Determine the (x, y) coordinate at the center of the cell enclosing the given text.  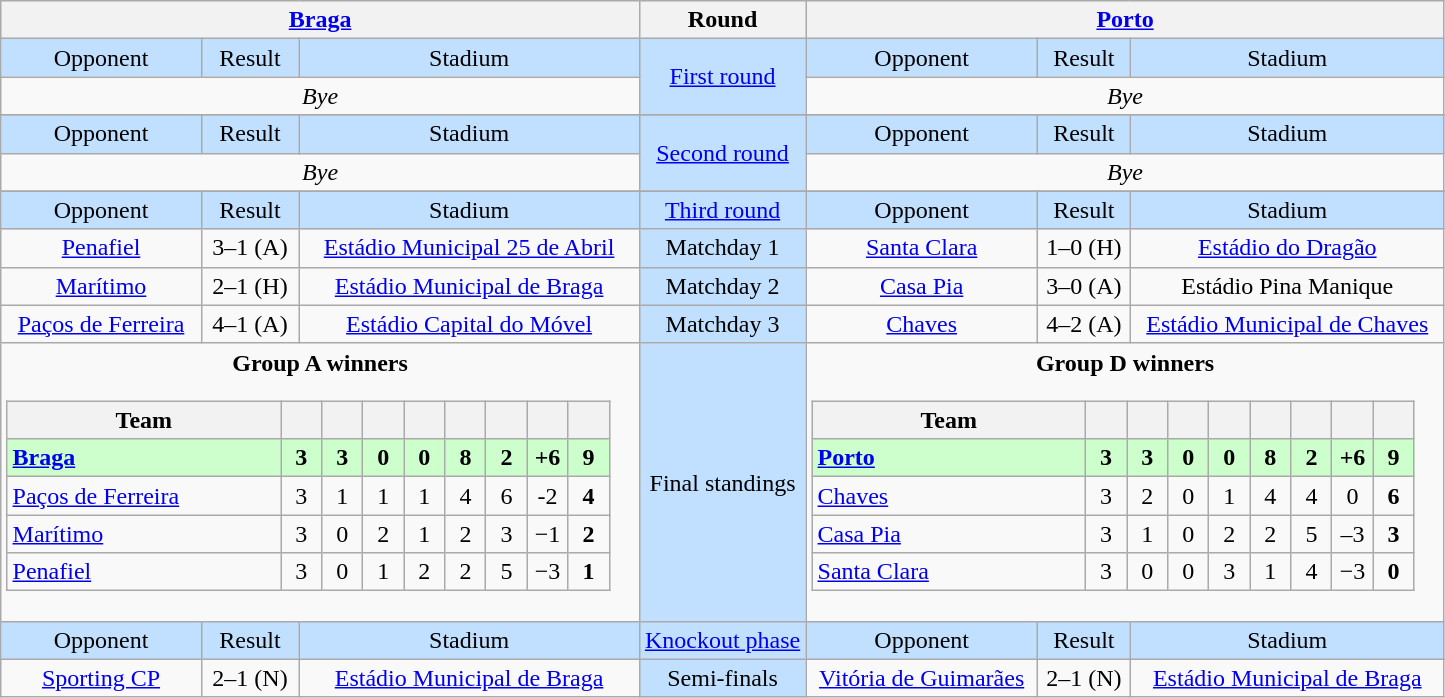
−1 (548, 534)
4–1 (A) (250, 324)
Final standings (722, 482)
Matchday 1 (722, 248)
Matchday 2 (722, 286)
Round (722, 20)
Second round (722, 153)
-2 (548, 496)
Knockout phase (722, 640)
1–0 (H) (1084, 248)
–3 (1352, 534)
Group A winners Team Braga 3 3 0 0 8 2 +6 9 Paços de Ferreira 3 1 1 1 4 6 -2 4 Marítimo 3 0 2 1 2 3 −1 2 Penafiel 3 0 1 2 2 5 −3 1 (320, 482)
Sporting CP (102, 678)
4–2 (A) (1084, 324)
Estádio do Dragão (1287, 248)
Matchday 3 (722, 324)
Estádio Municipal 25 de Abril (470, 248)
3–1 (A) (250, 248)
Group D winners Team Porto 3 3 0 0 8 2 +6 9 Chaves 3 2 0 1 4 4 0 6 Casa Pia 3 1 0 2 2 5 –3 3 Santa Clara 3 0 0 3 1 4 −3 0 (1126, 482)
Estádio Pina Manique (1287, 286)
Estádio Municipal de Chaves (1287, 324)
2–1 (H) (250, 286)
Third round (722, 210)
Vitória de Guimarães (922, 678)
Semi-finals (722, 678)
3–0 (A) (1084, 286)
First round (722, 77)
Estádio Capital do Móvel (470, 324)
